Pinpoint the cell where the given text exists, returning its (X, Y) midpoint coordinate. 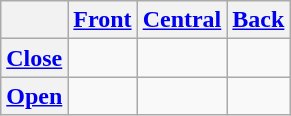
Central (182, 20)
Back (258, 20)
Front (102, 20)
Close (34, 58)
Open (34, 96)
